Pinpoint the cell where the given text exists, returning its (X, Y) midpoint coordinate. 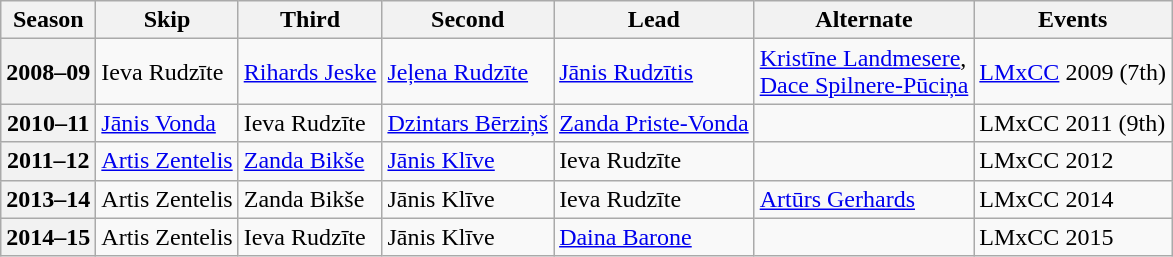
LMxCC 2011 (9th) (1073, 123)
Alternate (864, 20)
Kristīne Landmesere,Dace Spilnere-Pūciņa (864, 72)
Zanda Priste-Vonda (654, 123)
Third (310, 20)
2008–09 (48, 72)
Jānis Rudzītis (654, 72)
2014–15 (48, 237)
Season (48, 20)
Dzintars Bērziņš (468, 123)
Daina Barone (654, 237)
2013–14 (48, 199)
2011–12 (48, 161)
Jānis Vonda (167, 123)
LMxCC 2015 (1073, 237)
Skip (167, 20)
Events (1073, 20)
LMxCC 2014 (1073, 199)
Second (468, 20)
2010–11 (48, 123)
LMxCC 2009 (7th) (1073, 72)
Jeļena Rudzīte (468, 72)
Lead (654, 20)
LMxCC 2012 (1073, 161)
Rihards Jeske (310, 72)
Artūrs Gerhards (864, 199)
